Scan for the cell matching the given text and deliver its (X, Y) coordinate at center. 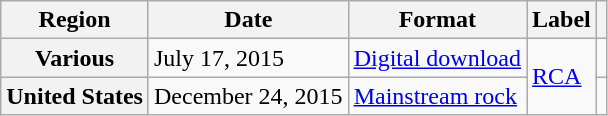
Various (75, 58)
Digital download (437, 58)
December 24, 2015 (248, 96)
Date (248, 20)
United States (75, 96)
Format (437, 20)
July 17, 2015 (248, 58)
Region (75, 20)
RCA (562, 77)
Label (562, 20)
Mainstream rock (437, 96)
